Locate the cell with the specified text and output its (x, y) center coordinate. 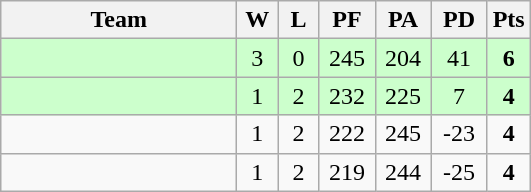
219 (347, 172)
L (298, 20)
-23 (459, 134)
204 (403, 58)
Pts (508, 20)
244 (403, 172)
PD (459, 20)
222 (347, 134)
7 (459, 96)
Team (119, 20)
232 (347, 96)
225 (403, 96)
-25 (459, 172)
6 (508, 58)
3 (258, 58)
41 (459, 58)
W (258, 20)
0 (298, 58)
PA (403, 20)
PF (347, 20)
